Detect which cell encompasses the target text, then output its [X, Y] center coordinate. 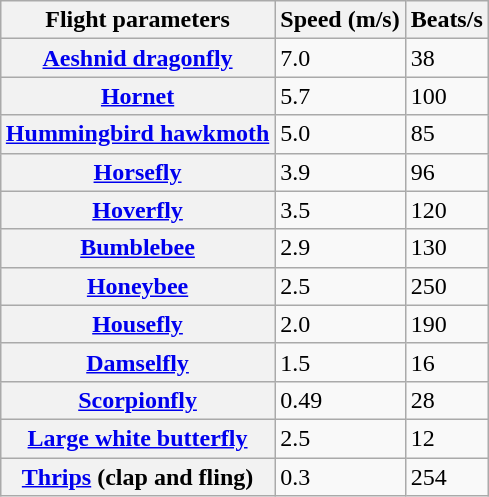
Large white butterfly [137, 438]
96 [446, 172]
12 [446, 438]
Beats/s [446, 20]
Hummingbird hawkmoth [137, 134]
5.7 [340, 96]
0.3 [340, 477]
Speed (m/s) [340, 20]
Horsefly [137, 172]
28 [446, 400]
Thrips (clap and fling) [137, 477]
38 [446, 58]
Honeybee [137, 286]
Flight parameters [137, 20]
120 [446, 210]
2.0 [340, 324]
2.9 [340, 248]
1.5 [340, 362]
254 [446, 477]
Scorpionfly [137, 400]
Bumblebee [137, 248]
16 [446, 362]
7.0 [340, 58]
3.9 [340, 172]
Housefly [137, 324]
Damselfly [137, 362]
Hornet [137, 96]
100 [446, 96]
130 [446, 248]
250 [446, 286]
Aeshnid dragonfly [137, 58]
85 [446, 134]
0.49 [340, 400]
5.0 [340, 134]
190 [446, 324]
3.5 [340, 210]
Hoverfly [137, 210]
